Find where the given text appears and provide that cell's center as (x, y) coordinate. 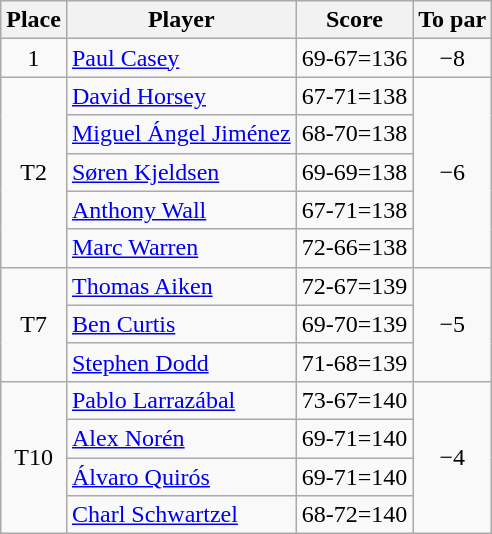
Alex Norén (181, 438)
Stephen Dodd (181, 362)
71-68=139 (354, 362)
Søren Kjeldsen (181, 172)
72-67=139 (354, 286)
Miguel Ángel Jiménez (181, 134)
T2 (34, 172)
69-70=139 (354, 324)
68-72=140 (354, 515)
Ben Curtis (181, 324)
David Horsey (181, 96)
Player (181, 20)
69-69=138 (354, 172)
Marc Warren (181, 248)
Álvaro Quirós (181, 477)
T7 (34, 324)
1 (34, 58)
−6 (452, 172)
72-66=138 (354, 248)
Score (354, 20)
T10 (34, 457)
To par (452, 20)
Anthony Wall (181, 210)
69-67=136 (354, 58)
Thomas Aiken (181, 286)
Charl Schwartzel (181, 515)
−8 (452, 58)
68-70=138 (354, 134)
Place (34, 20)
−5 (452, 324)
−4 (452, 457)
Paul Casey (181, 58)
73-67=140 (354, 400)
Pablo Larrazábal (181, 400)
